Locate the cell with the specified text and output its [x, y] center coordinate. 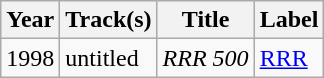
Label [289, 20]
RRR [289, 58]
untitled [108, 58]
Year [30, 20]
1998 [30, 58]
Track(s) [108, 20]
Title [206, 20]
RRR 500 [206, 58]
